Pinpoint the cell where the given text exists, returning its [X, Y] midpoint coordinate. 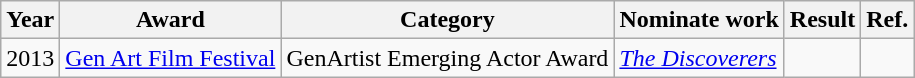
Award [170, 20]
GenArtist Emerging Actor Award [448, 58]
Result [822, 20]
Category [448, 20]
The Discoverers [699, 58]
Year [30, 20]
Nominate work [699, 20]
2013 [30, 58]
Gen Art Film Festival [170, 58]
Ref. [888, 20]
